Determine the [X, Y] coordinate at the center of the cell enclosing the given text.  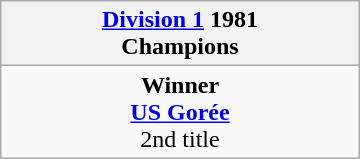
Division 1 1981Champions [180, 34]
WinnerUS Gorée2nd title [180, 112]
